Identify which cell holds the provided text, then report its [X, Y] central coordinate. 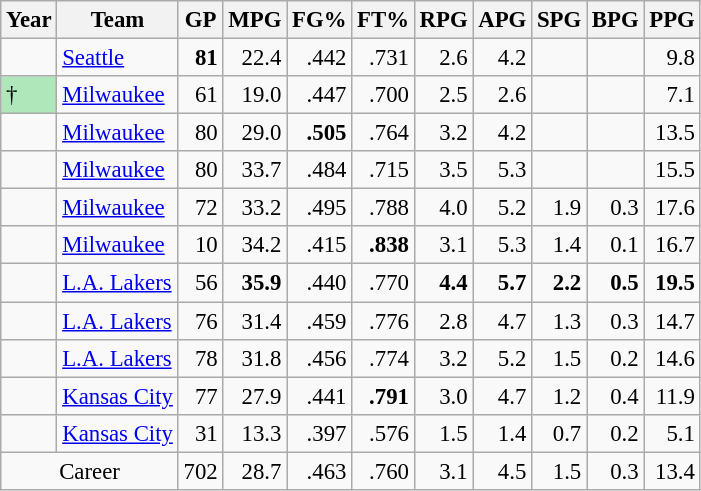
1.9 [560, 208]
FG% [320, 20]
17.6 [672, 208]
33.7 [255, 170]
RPG [444, 20]
13.3 [255, 433]
4.0 [444, 208]
7.1 [672, 95]
.441 [320, 396]
GP [200, 20]
0.4 [616, 396]
.447 [320, 95]
9.8 [672, 58]
0.5 [616, 283]
† [29, 95]
29.0 [255, 133]
.442 [320, 58]
16.7 [672, 245]
14.7 [672, 321]
.760 [384, 471]
.505 [320, 133]
Year [29, 20]
78 [200, 358]
31 [200, 433]
.440 [320, 283]
34.2 [255, 245]
0.7 [560, 433]
.415 [320, 245]
5.1 [672, 433]
1.3 [560, 321]
5.7 [502, 283]
.770 [384, 283]
.731 [384, 58]
.459 [320, 321]
77 [200, 396]
13.4 [672, 471]
10 [200, 245]
BPG [616, 20]
56 [200, 283]
.576 [384, 433]
.838 [384, 245]
72 [200, 208]
35.9 [255, 283]
Seattle [118, 58]
.397 [320, 433]
1.2 [560, 396]
Career [90, 471]
81 [200, 58]
PPG [672, 20]
19.5 [672, 283]
.715 [384, 170]
2.8 [444, 321]
4.4 [444, 283]
.463 [320, 471]
4.5 [502, 471]
14.6 [672, 358]
Team [118, 20]
FT% [384, 20]
.700 [384, 95]
.764 [384, 133]
31.4 [255, 321]
.495 [320, 208]
13.5 [672, 133]
33.2 [255, 208]
11.9 [672, 396]
27.9 [255, 396]
SPG [560, 20]
2.5 [444, 95]
.791 [384, 396]
76 [200, 321]
702 [200, 471]
3.5 [444, 170]
19.0 [255, 95]
28.7 [255, 471]
MPG [255, 20]
.774 [384, 358]
2.2 [560, 283]
.456 [320, 358]
61 [200, 95]
.788 [384, 208]
15.5 [672, 170]
22.4 [255, 58]
APG [502, 20]
3.0 [444, 396]
31.8 [255, 358]
.484 [320, 170]
.776 [384, 321]
0.1 [616, 245]
